Extract the (X, Y) coordinate from the center of the cell holding the provided text.  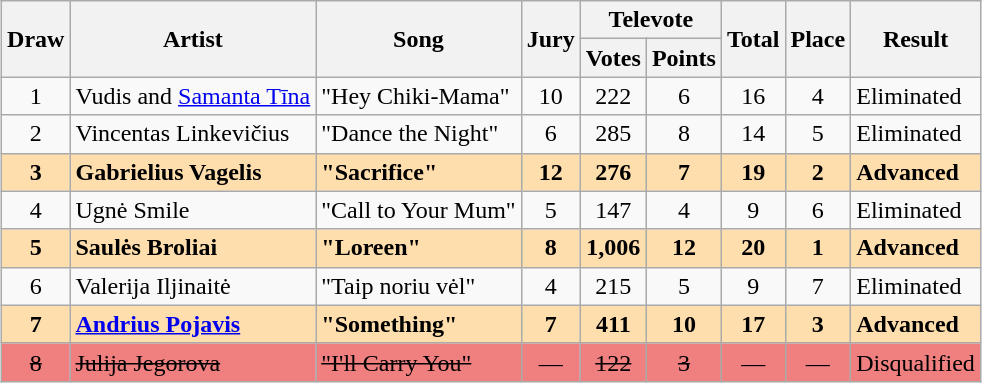
20 (753, 248)
Disqualified (916, 362)
1,006 (613, 248)
19 (753, 172)
Vudis and Samanta Tīna (193, 96)
215 (613, 286)
Votes (613, 58)
Place (818, 39)
17 (753, 324)
16 (753, 96)
Andrius Pojavis (193, 324)
Song (418, 39)
"Sacrifice" (418, 172)
122 (613, 362)
Vincentas Linkevičius (193, 134)
Saulės Broliai (193, 248)
Jury (550, 39)
276 (613, 172)
"Taip noriu vėl" (418, 286)
"Call to Your Mum" (418, 210)
"I'll Carry You" (418, 362)
Result (916, 39)
14 (753, 134)
Gabrielius Vagelis (193, 172)
"Hey Chiki-Mama" (418, 96)
Julija Jegorova (193, 362)
Draw (36, 39)
Artist (193, 39)
Total (753, 39)
Ugnė Smile (193, 210)
"Something" (418, 324)
411 (613, 324)
"Loreen" (418, 248)
147 (613, 210)
285 (613, 134)
Televote (650, 20)
"Dance the Night" (418, 134)
Points (684, 58)
Valerija Iljinaitė (193, 286)
222 (613, 96)
